Detect which cell encompasses the target text, then output its [X, Y] center coordinate. 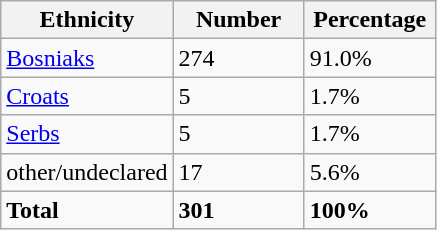
100% [370, 210]
301 [238, 210]
274 [238, 58]
Total [87, 210]
Number [238, 20]
Ethnicity [87, 20]
91.0% [370, 58]
Serbs [87, 134]
5.6% [370, 172]
Percentage [370, 20]
Croats [87, 96]
other/undeclared [87, 172]
Bosniaks [87, 58]
17 [238, 172]
